Locate the cell with the specified text and output its (x, y) center coordinate. 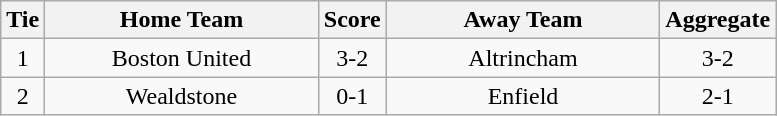
Home Team (182, 20)
0-1 (352, 96)
Away Team (523, 20)
Altrincham (523, 58)
2 (23, 96)
2-1 (718, 96)
Tie (23, 20)
1 (23, 58)
Score (352, 20)
Boston United (182, 58)
Wealdstone (182, 96)
Enfield (523, 96)
Aggregate (718, 20)
